Locate the cell with the specified text and output its (X, Y) center coordinate. 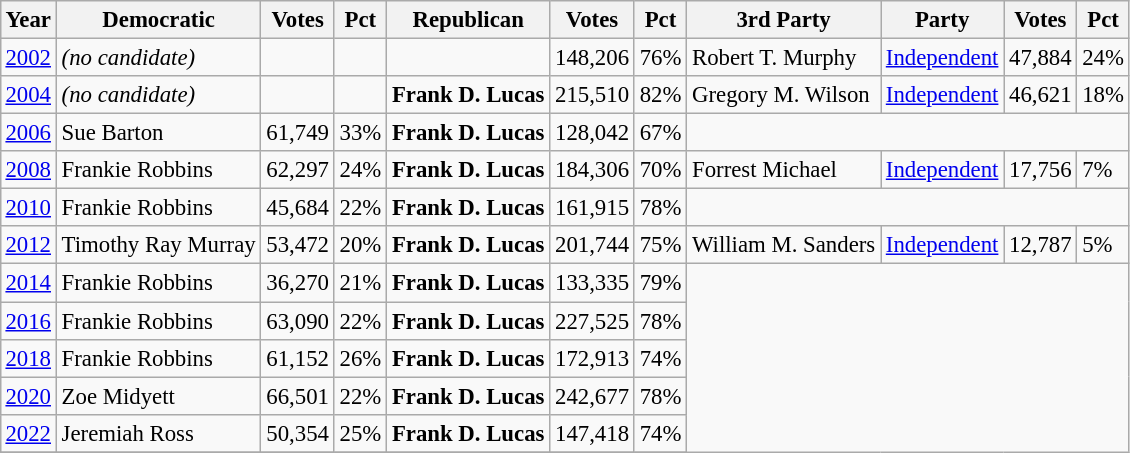
184,306 (592, 170)
172,913 (592, 358)
76% (660, 57)
18% (1103, 95)
161,915 (592, 208)
75% (660, 245)
2018 (28, 358)
63,090 (298, 321)
2008 (28, 170)
50,354 (298, 433)
Zoe Midyett (158, 396)
47,884 (1040, 57)
215,510 (592, 95)
148,206 (592, 57)
46,621 (1040, 95)
2022 (28, 433)
2004 (28, 95)
5% (1103, 245)
147,418 (592, 433)
53,472 (298, 245)
Forrest Michael (784, 170)
70% (660, 170)
Democratic (158, 20)
12,787 (1040, 245)
2016 (28, 321)
45,684 (298, 208)
7% (1103, 170)
227,525 (592, 321)
67% (660, 133)
2014 (28, 283)
36,270 (298, 283)
Jeremiah Ross (158, 433)
21% (360, 283)
33% (360, 133)
66,501 (298, 396)
Year (28, 20)
Timothy Ray Murray (158, 245)
25% (360, 433)
62,297 (298, 170)
26% (360, 358)
Party (942, 20)
Gregory M. Wilson (784, 95)
Robert T. Murphy (784, 57)
61,749 (298, 133)
79% (660, 283)
17,756 (1040, 170)
2006 (28, 133)
61,152 (298, 358)
133,335 (592, 283)
2002 (28, 57)
82% (660, 95)
242,677 (592, 396)
3rd Party (784, 20)
20% (360, 245)
128,042 (592, 133)
201,744 (592, 245)
2012 (28, 245)
Republican (468, 20)
William M. Sanders (784, 245)
Sue Barton (158, 133)
2010 (28, 208)
2020 (28, 396)
